Provide the (X, Y) coordinate of the cell's center where the given text is located.  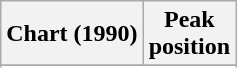
Chart (1990) (72, 34)
Peakposition (189, 34)
